Extract the [X, Y] coordinate from the center of the cell holding the provided text.  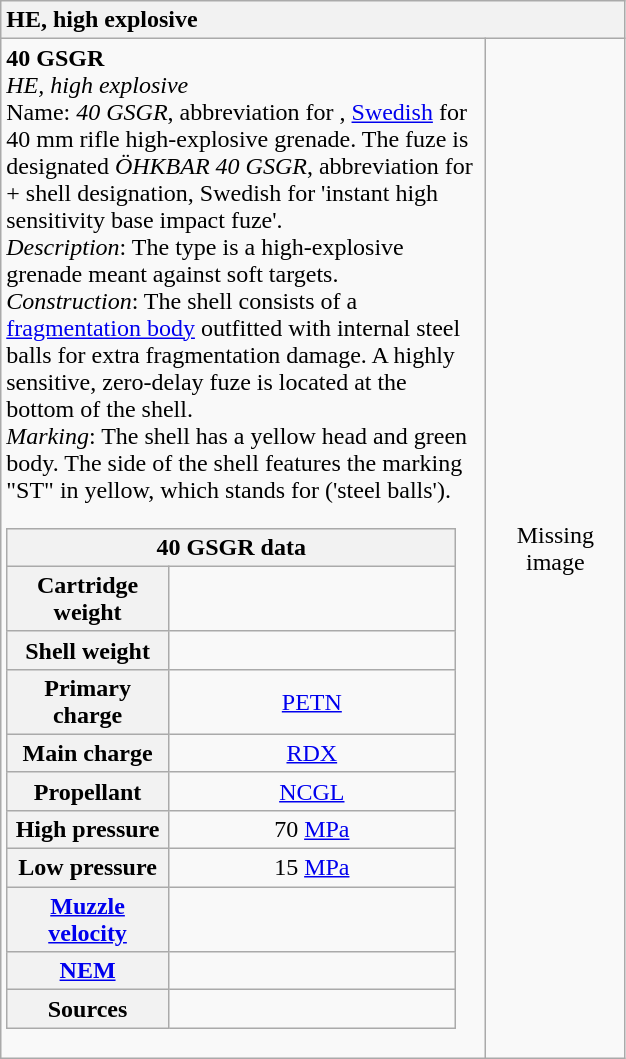
Sources [88, 1009]
40 GSGR data [231, 547]
Muzzle velocity [88, 920]
Primary charge [88, 702]
NEM [88, 971]
Propellant [88, 791]
HE, high explosive [313, 20]
High pressure [88, 829]
Cartridge weight [88, 598]
NCGL [312, 791]
70 MPa [312, 829]
Shell weight [88, 650]
Main charge [88, 753]
Missing image [556, 548]
Low pressure [88, 868]
15 MPa [312, 868]
PETN [312, 702]
RDX [312, 753]
